Scan for the cell matching the given text and deliver its [X, Y] coordinate at center. 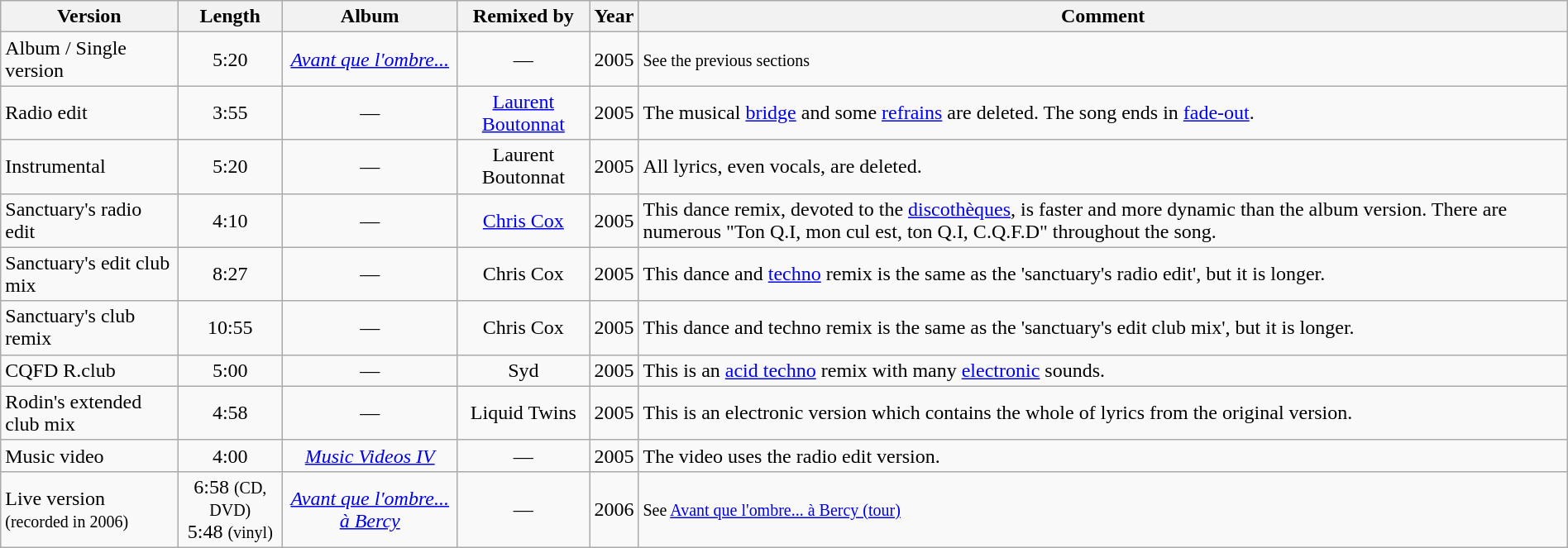
Sanctuary's radio edit [89, 220]
Version [89, 17]
2006 [614, 509]
Sanctuary's club remix [89, 327]
4:10 [230, 220]
Album / Single version [89, 60]
This dance and techno remix is the same as the 'sanctuary's radio edit', but it is longer. [1103, 274]
Album [370, 17]
Radio edit [89, 112]
Live version (recorded in 2006) [89, 509]
Remixed by [523, 17]
Music Videos IV [370, 455]
All lyrics, even vocals, are deleted. [1103, 167]
3:55 [230, 112]
Length [230, 17]
This is an acid techno remix with many electronic sounds. [1103, 370]
Syd [523, 370]
This dance and techno remix is the same as the 'sanctuary's edit club mix', but it is longer. [1103, 327]
Music video [89, 455]
10:55 [230, 327]
5:00 [230, 370]
See the previous sections [1103, 60]
Avant que l'ombre... [370, 60]
4:00 [230, 455]
Liquid Twins [523, 413]
Comment [1103, 17]
6:58 (CD, DVD) 5:48 (vinyl) [230, 509]
Avant que l'ombre... à Bercy [370, 509]
This is an electronic version which contains the whole of lyrics from the original version. [1103, 413]
Year [614, 17]
CQFD R.club [89, 370]
Sanctuary's edit club mix [89, 274]
Instrumental [89, 167]
See Avant que l'ombre... à Bercy (tour) [1103, 509]
The musical bridge and some refrains are deleted. The song ends in fade-out. [1103, 112]
8:27 [230, 274]
The video uses the radio edit version. [1103, 455]
4:58 [230, 413]
Rodin's extended club mix [89, 413]
